Identify which cell holds the provided text, then report its [X, Y] central coordinate. 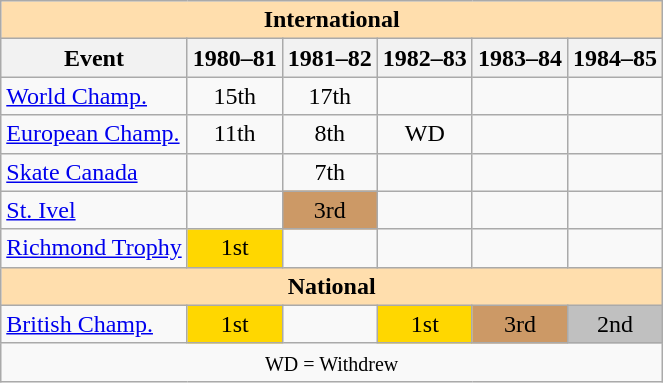
World Champ. [94, 96]
1984–85 [614, 58]
Skate Canada [94, 172]
17th [330, 96]
2nd [614, 324]
1983–84 [520, 58]
National [332, 286]
WD [424, 134]
Event [94, 58]
St. Ivel [94, 210]
1981–82 [330, 58]
15th [234, 96]
European Champ. [94, 134]
11th [234, 134]
7th [330, 172]
1980–81 [234, 58]
1982–83 [424, 58]
Richmond Trophy [94, 248]
8th [330, 134]
International [332, 20]
British Champ. [94, 324]
WD = Withdrew [332, 362]
